For the text-containing cell, return its midpoint in (x, y) coordinate format. 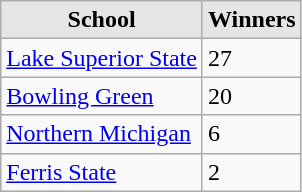
Bowling Green (102, 96)
2 (252, 172)
School (102, 20)
6 (252, 134)
Northern Michigan (102, 134)
20 (252, 96)
Winners (252, 20)
27 (252, 58)
Lake Superior State (102, 58)
Ferris State (102, 172)
